Output the (X, Y) coordinate of the center of the cell containing the given text.  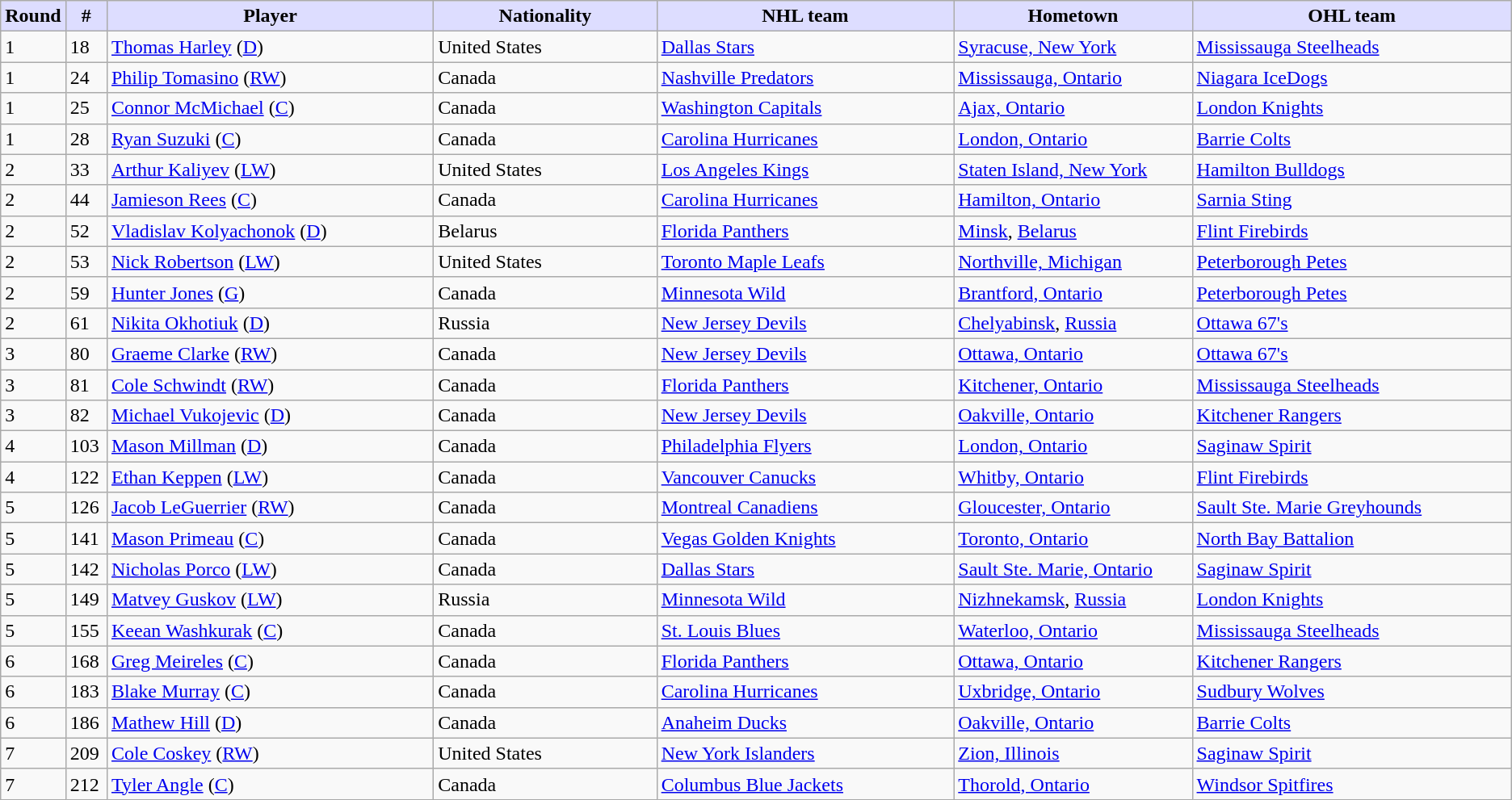
Cole Schwindt (RW) (270, 385)
Toronto Maple Leafs (805, 262)
Michael Vukojevic (D) (270, 416)
Nashville Predators (805, 77)
Jacob LeGuerrier (RW) (270, 508)
81 (86, 385)
Syracuse, New York (1073, 47)
Hamilton Bulldogs (1352, 170)
Nicholas Porco (LW) (270, 569)
Sault Ste. Marie Greyhounds (1352, 508)
122 (86, 477)
Hamilton, Ontario (1073, 200)
Washington Capitals (805, 108)
Round (33, 16)
Philadelphia Flyers (805, 446)
Mathew Hill (D) (270, 723)
Belarus (545, 231)
Brantford, Ontario (1073, 292)
142 (86, 569)
Tyler Angle (C) (270, 784)
Vladislav Kolyachonok (D) (270, 231)
80 (86, 354)
183 (86, 692)
Hometown (1073, 16)
126 (86, 508)
Philip Tomasino (RW) (270, 77)
North Bay Battalion (1352, 538)
209 (86, 753)
28 (86, 139)
Matvey Guskov (LW) (270, 600)
18 (86, 47)
Kitchener, Ontario (1073, 385)
Columbus Blue Jackets (805, 784)
Ethan Keppen (LW) (270, 477)
Chelyabinsk, Russia (1073, 323)
Los Angeles Kings (805, 170)
Whitby, Ontario (1073, 477)
52 (86, 231)
Sault Ste. Marie, Ontario (1073, 569)
Greg Meireles (C) (270, 661)
Mason Primeau (C) (270, 538)
Vancouver Canucks (805, 477)
NHL team (805, 16)
Hunter Jones (G) (270, 292)
Ryan Suzuki (C) (270, 139)
Vegas Golden Knights (805, 538)
82 (86, 416)
141 (86, 538)
Keean Washkurak (C) (270, 630)
Anaheim Ducks (805, 723)
59 (86, 292)
Nikita Okhotiuk (D) (270, 323)
Gloucester, Ontario (1073, 508)
25 (86, 108)
Uxbridge, Ontario (1073, 692)
Blake Murray (C) (270, 692)
Thorold, Ontario (1073, 784)
Montreal Canadiens (805, 508)
Mississauga, Ontario (1073, 77)
33 (86, 170)
212 (86, 784)
155 (86, 630)
Nizhnekamsk, Russia (1073, 600)
St. Louis Blues (805, 630)
Nick Robertson (LW) (270, 262)
Niagara IceDogs (1352, 77)
Toronto, Ontario (1073, 538)
Minsk, Belarus (1073, 231)
Cole Coskey (RW) (270, 753)
New York Islanders (805, 753)
Sudbury Wolves (1352, 692)
Arthur Kaliyev (LW) (270, 170)
61 (86, 323)
103 (86, 446)
Ajax, Ontario (1073, 108)
OHL team (1352, 16)
# (86, 16)
186 (86, 723)
44 (86, 200)
24 (86, 77)
Windsor Spitfires (1352, 784)
Sarnia Sting (1352, 200)
Nationality (545, 16)
Waterloo, Ontario (1073, 630)
149 (86, 600)
53 (86, 262)
Zion, Illinois (1073, 753)
Jamieson Rees (C) (270, 200)
Thomas Harley (D) (270, 47)
Northville, Michigan (1073, 262)
Graeme Clarke (RW) (270, 354)
Staten Island, New York (1073, 170)
168 (86, 661)
Connor McMichael (C) (270, 108)
Mason Millman (D) (270, 446)
Player (270, 16)
